Detect which cell encompasses the target text, then output its [X, Y] center coordinate. 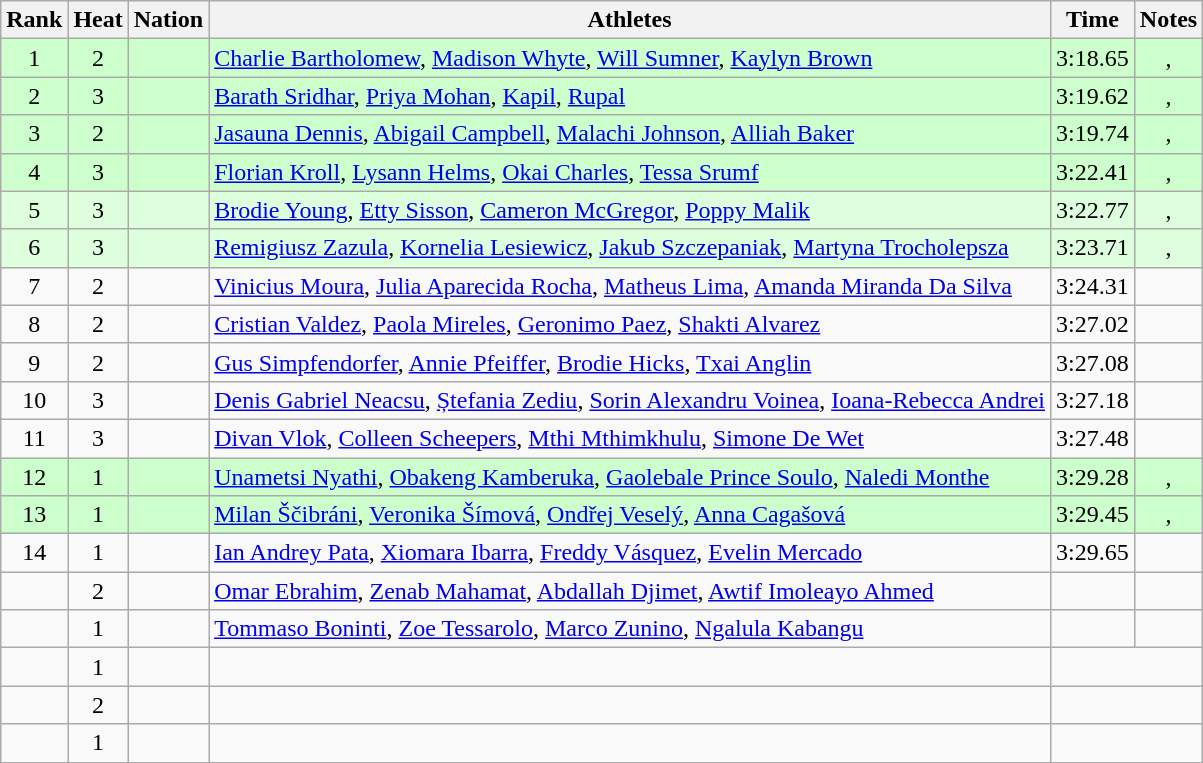
Nation [168, 20]
9 [34, 362]
Ian Andrey Pata, Xiomara Ibarra, Freddy Vásquez, Evelin Mercado [630, 553]
Time [1093, 20]
Omar Ebrahim, Zenab Mahamat, Abdallah Djimet, Awtif Imoleayo Ahmed [630, 591]
Heat [98, 20]
Florian Kroll, Lysann Helms, Okai Charles, Tessa Srumf [630, 172]
Charlie Bartholomew, Madison Whyte, Will Sumner, Kaylyn Brown [630, 58]
Brodie Young, Etty Sisson, Cameron McGregor, Poppy Malik [630, 210]
Tommaso Boninti, Zoe Tessarolo, Marco Zunino, Ngalula Kabangu [630, 629]
3:19.62 [1093, 96]
3:29.45 [1093, 515]
Vinicius Moura, Julia Aparecida Rocha, Matheus Lima, Amanda Miranda Da Silva [630, 286]
Athletes [630, 20]
3:29.28 [1093, 477]
13 [34, 515]
Notes [1168, 20]
14 [34, 553]
3:19.74 [1093, 134]
11 [34, 438]
3:27.48 [1093, 438]
5 [34, 210]
10 [34, 400]
Remigiusz Zazula, Kornelia Lesiewicz, Jakub Szczepaniak, Martyna Trocholepsza [630, 248]
3:22.41 [1093, 172]
Divan Vlok, Colleen Scheepers, Mthi Mthimkhulu, Simone De Wet [630, 438]
3:22.77 [1093, 210]
Jasauna Dennis, Abigail Campbell, Malachi Johnson, Alliah Baker [630, 134]
3:23.71 [1093, 248]
3:27.02 [1093, 324]
8 [34, 324]
Denis Gabriel Neacsu, Ștefania Zediu, Sorin Alexandru Voinea, Ioana-Rebecca Andrei [630, 400]
6 [34, 248]
3:27.18 [1093, 400]
Gus Simpfendorfer, Annie Pfeiffer, Brodie Hicks, Txai Anglin [630, 362]
4 [34, 172]
Unametsi Nyathi, Obakeng Kamberuka, Gaolebale Prince Soulo, Naledi Monthe [630, 477]
Cristian Valdez, Paola Mireles, Geronimo Paez, Shakti Alvarez [630, 324]
Rank [34, 20]
Barath Sridhar, Priya Mohan, Kapil, Rupal [630, 96]
3:27.08 [1093, 362]
3:24.31 [1093, 286]
7 [34, 286]
3:29.65 [1093, 553]
Milan Ščibráni, Veronika Šímová, Ondřej Veselý, Anna Cagašová [630, 515]
12 [34, 477]
3:18.65 [1093, 58]
